Provide the (x, y) coordinate of the cell's center where the given text is located.  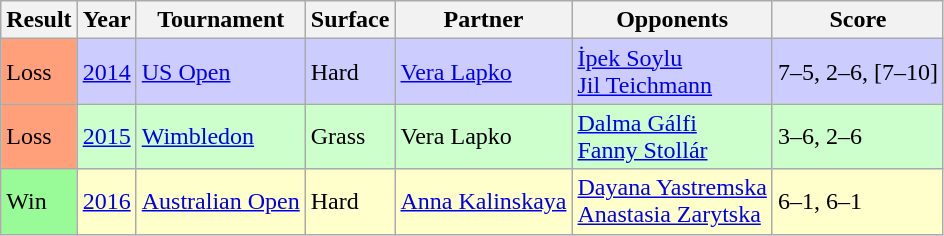
2015 (106, 136)
7–5, 2–6, [7–10] (858, 72)
Grass (350, 136)
Surface (350, 20)
Australian Open (220, 202)
3–6, 2–6 (858, 136)
Dalma Gálfi Fanny Stollár (672, 136)
Score (858, 20)
US Open (220, 72)
Partner (484, 20)
Wimbledon (220, 136)
Year (106, 20)
Win (39, 202)
2014 (106, 72)
Opponents (672, 20)
Anna Kalinskaya (484, 202)
6–1, 6–1 (858, 202)
2016 (106, 202)
İpek Soylu Jil Teichmann (672, 72)
Tournament (220, 20)
Result (39, 20)
Dayana Yastremska Anastasia Zarytska (672, 202)
